Output the [X, Y] coordinate of the center of the cell containing the given text.  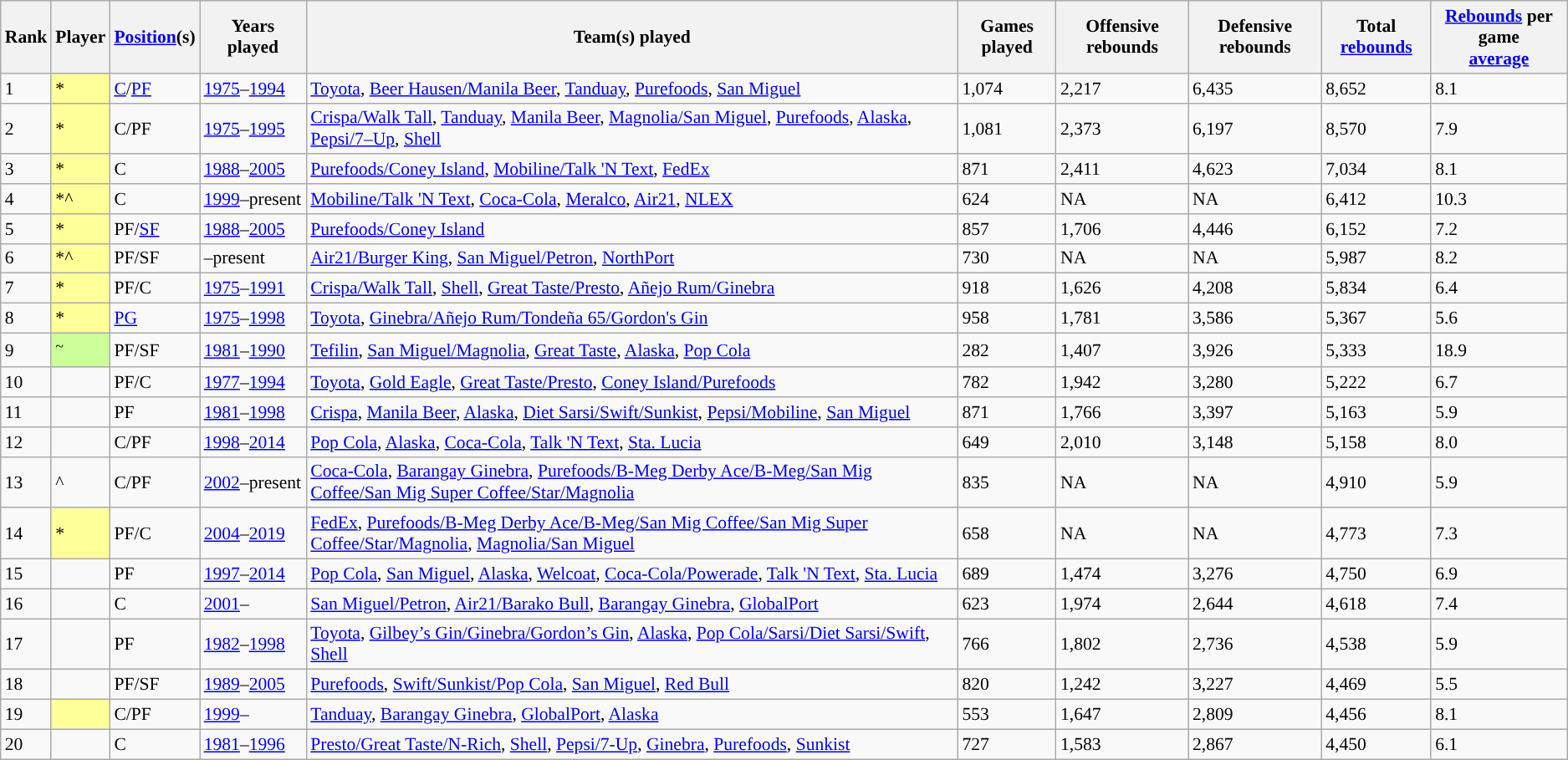
3,227 [1254, 685]
1989–2005 [253, 685]
1999–present [253, 199]
Player [80, 37]
623 [1007, 604]
1997–2014 [253, 574]
918 [1007, 288]
FedEx, Purefoods/B-Meg Derby Ace/B-Meg/San Mig Coffee/San Mig Super Coffee/Star/Magnolia, Magnolia/San Miguel [632, 533]
1977–1994 [253, 383]
7.9 [1499, 129]
18.9 [1499, 349]
PG [154, 319]
1,081 [1007, 129]
2,373 [1122, 129]
5 [27, 229]
16 [27, 604]
4,456 [1376, 715]
7 [27, 288]
6.1 [1499, 744]
1981–1998 [253, 412]
Purefoods/Coney Island, Mobiline/Talk 'N Text, FedEx [632, 170]
282 [1007, 349]
4,446 [1254, 229]
1981–1990 [253, 349]
5,222 [1376, 383]
10.3 [1499, 199]
1,407 [1122, 349]
3,926 [1254, 349]
2,867 [1254, 744]
4 [27, 199]
4,773 [1376, 533]
20 [27, 744]
8 [27, 319]
6,412 [1376, 199]
4,910 [1376, 482]
13 [27, 482]
7.2 [1499, 229]
3,276 [1254, 574]
Toyota, Gold Eagle, Great Taste/Presto, Coney Island/Purefoods [632, 383]
5,333 [1376, 349]
4,208 [1254, 288]
2,217 [1122, 89]
2 [27, 129]
3,397 [1254, 412]
1975–1991 [253, 288]
Toyota, Beer Hausen/Manila Beer, Tanduay, Purefoods, San Miguel [632, 89]
5.5 [1499, 685]
Rebounds per gameaverage [1499, 37]
649 [1007, 442]
Mobiline/Talk 'N Text, Coca-Cola, Meralco, Air21, NLEX [632, 199]
6,152 [1376, 229]
^ [80, 482]
1,474 [1122, 574]
1 [27, 89]
730 [1007, 258]
2004–2019 [253, 533]
Tefilin, San Miguel/Magnolia, Great Taste, Alaska, Pop Cola [632, 349]
Toyota, Gilbey’s Gin/Ginebra/Gordon’s Gin, Alaska, Pop Cola/Sarsi/Diet Sarsi/Swift, Shell [632, 644]
1,942 [1122, 383]
12 [27, 442]
553 [1007, 715]
Defensive rebounds [1254, 37]
4,469 [1376, 685]
Purefoods/Coney Island [632, 229]
5,834 [1376, 288]
1,706 [1122, 229]
6.4 [1499, 288]
5.6 [1499, 319]
624 [1007, 199]
18 [27, 685]
6.7 [1499, 383]
958 [1007, 319]
2001– [253, 604]
Presto/Great Taste/N-Rich, Shell, Pepsi/7-Up, Ginebra, Purefoods, Sunkist [632, 744]
658 [1007, 533]
5,163 [1376, 412]
4,623 [1254, 170]
2,010 [1122, 442]
4,618 [1376, 604]
Purefoods, Swift/Sunkist/Pop Cola, San Miguel, Red Bull [632, 685]
3,586 [1254, 319]
Air21/Burger King, San Miguel/Petron, NorthPort [632, 258]
1,647 [1122, 715]
1998–2014 [253, 442]
11 [27, 412]
727 [1007, 744]
19 [27, 715]
1,974 [1122, 604]
6 [27, 258]
Games played [1007, 37]
3,280 [1254, 383]
3 [27, 170]
766 [1007, 644]
3,148 [1254, 442]
9 [27, 349]
14 [27, 533]
782 [1007, 383]
1,802 [1122, 644]
4,750 [1376, 574]
820 [1007, 685]
Total rebounds [1376, 37]
Crispa/Walk Tall, Shell, Great Taste/Presto, Añejo Rum/Ginebra [632, 288]
–present [253, 258]
1975–1995 [253, 129]
7,034 [1376, 170]
Team(s) played [632, 37]
8,652 [1376, 89]
Offensive rebounds [1122, 37]
6,435 [1254, 89]
1,766 [1122, 412]
4,538 [1376, 644]
10 [27, 383]
15 [27, 574]
1,781 [1122, 319]
Pop Cola, Alaska, Coca-Cola, Talk 'N Text, Sta. Lucia [632, 442]
6.9 [1499, 574]
8.0 [1499, 442]
8.2 [1499, 258]
1,583 [1122, 744]
San Miguel/Petron, Air21/Barako Bull, Barangay Ginebra, GlobalPort [632, 604]
17 [27, 644]
7.4 [1499, 604]
Pop Cola, San Miguel, Alaska, Welcoat, Coca-Cola/Powerade, Talk 'N Text, Sta. Lucia [632, 574]
6,197 [1254, 129]
1,626 [1122, 288]
1999– [253, 715]
Coca-Cola, Barangay Ginebra, Purefoods/B-Meg Derby Ace/B-Meg/San Mig Coffee/San Mig Super Coffee/Star/Magnolia [632, 482]
1975–1998 [253, 319]
857 [1007, 229]
4,450 [1376, 744]
Position(s) [154, 37]
2,644 [1254, 604]
2002–present [253, 482]
Crispa, Manila Beer, Alaska, Diet Sarsi/Swift/Sunkist, Pepsi/Mobiline, San Miguel [632, 412]
5,367 [1376, 319]
835 [1007, 482]
1982–1998 [253, 644]
1,242 [1122, 685]
2,736 [1254, 644]
5,987 [1376, 258]
689 [1007, 574]
Toyota, Ginebra/Añejo Rum/Tondeña 65/Gordon's Gin [632, 319]
7.3 [1499, 533]
Rank [27, 37]
1981–1996 [253, 744]
Years played [253, 37]
2,809 [1254, 715]
2,411 [1122, 170]
8,570 [1376, 129]
1,074 [1007, 89]
~ [80, 349]
Tanduay, Barangay Ginebra, GlobalPort, Alaska [632, 715]
Crispa/Walk Tall, Tanduay, Manila Beer, Magnolia/San Miguel, Purefoods, Alaska, Pepsi/7–Up, Shell [632, 129]
1975–1994 [253, 89]
5,158 [1376, 442]
